From the cell containing the given text, extract its center point as (X, Y) coordinate. 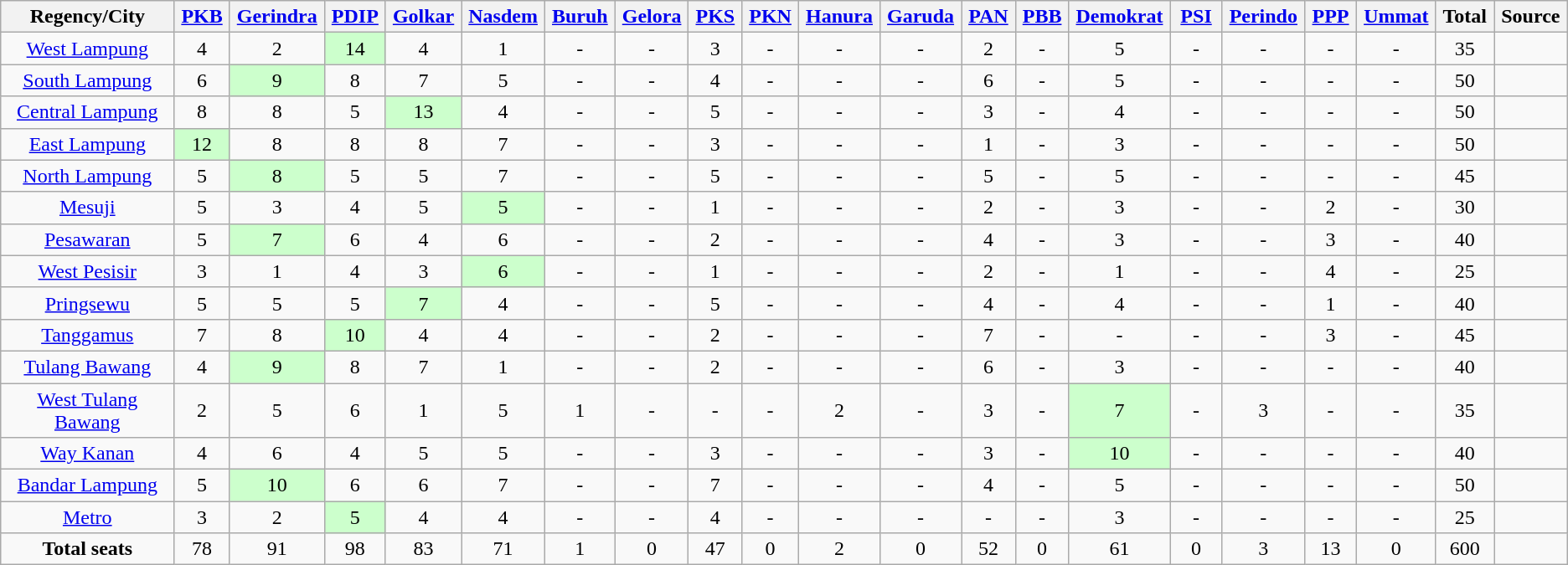
71 (503, 549)
Perindo (1263, 17)
14 (355, 49)
PKN (771, 17)
PAN (988, 17)
East Lampung (87, 144)
12 (202, 144)
Garuda (921, 17)
Hanura (839, 17)
Ummat (1396, 17)
PKS (715, 17)
Nasdem (503, 17)
52 (988, 549)
Buruh (580, 17)
Way Kanan (87, 454)
30 (1465, 208)
Tanggamus (87, 335)
PKB (202, 17)
PSI (1196, 17)
South Lampung (87, 80)
Pesawaran (87, 239)
Bandar Lampung (87, 485)
91 (276, 549)
Gerindra (276, 17)
Metro (87, 517)
Central Lampung (87, 112)
West Tulang Bawang (87, 410)
83 (423, 549)
Pringsewu (87, 303)
Regency/City (87, 17)
PDIP (355, 17)
Gelora (652, 17)
West Pesisir (87, 271)
West Lampung (87, 49)
Total (1465, 17)
Demokrat (1119, 17)
PBB (1042, 17)
78 (202, 549)
PPP (1330, 17)
61 (1119, 549)
600 (1465, 549)
Source (1531, 17)
98 (355, 549)
North Lampung (87, 176)
47 (715, 549)
Tulang Bawang (87, 367)
Mesuji (87, 208)
Total seats (87, 549)
Golkar (423, 17)
